Search for the cell housing the specified text and yield its [X, Y] center coordinate. 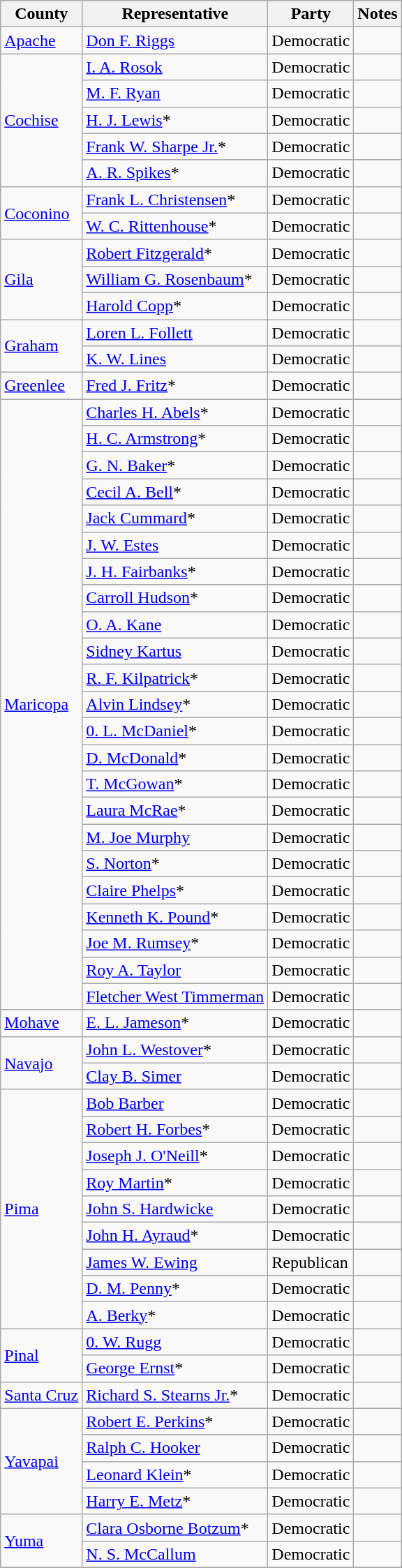
Harry E. Metz* [175, 1501]
H. C. Armstrong* [175, 439]
Robert H. Forbes* [175, 1129]
Clara Osborne Botzum* [175, 1528]
M. Joe Murphy [175, 837]
Alvin Lindsey* [175, 704]
M. F. Ryan [175, 94]
Loren L. Follett [175, 333]
J. H. Fairbanks* [175, 572]
Apache [42, 40]
Fletcher West Timmerman [175, 996]
Don F. Riggs [175, 40]
0. W. Rugg [175, 1342]
John L. Westover* [175, 1050]
O. A. Kane [175, 625]
Coconino [42, 213]
Harold Copp* [175, 306]
Pima [42, 1209]
Notes [378, 14]
A. Berky* [175, 1315]
Ralph C. Hooker [175, 1448]
A. R. Spikes* [175, 173]
John S. Hardwicke [175, 1209]
Mohave [42, 1023]
Navajo [42, 1063]
Claire Phelps* [175, 890]
Robert Fitzgerald* [175, 253]
Republican [311, 1262]
George Ernst* [175, 1368]
County [42, 14]
Laura McRae* [175, 811]
Clay B. Simer [175, 1076]
Frank W. Sharpe Jr.* [175, 147]
Carroll Hudson* [175, 598]
Joseph J. O'Neill* [175, 1156]
Bob Barber [175, 1103]
K. W. Lines [175, 359]
R. F. Kilpatrick* [175, 678]
Graham [42, 346]
Representative [175, 14]
Charles H. Abels* [175, 412]
Cochise [42, 120]
H. J. Lewis* [175, 120]
Joe M. Rumsey* [175, 943]
G. N. Baker* [175, 465]
E. L. Jameson* [175, 1023]
Richard S. Stearns Jr.* [175, 1395]
James W. Ewing [175, 1262]
W. C. Rittenhouse* [175, 226]
Leonard Klein* [175, 1474]
Santa Cruz [42, 1395]
N. S. McCallum [175, 1554]
Pinal [42, 1355]
T. McGowan* [175, 784]
Yavapai [42, 1461]
Maricopa [42, 705]
Jack Cummard* [175, 518]
Cecil A. Bell* [175, 492]
J. W. Estes [175, 545]
John H. Ayraud* [175, 1236]
Party [311, 14]
Sidney Kartus [175, 651]
Frank L. Christensen* [175, 200]
Gila [42, 279]
D. McDonald* [175, 757]
Kenneth K. Pound* [175, 917]
D. M. Penny* [175, 1289]
Roy A. Taylor [175, 970]
Yuma [42, 1541]
William G. Rosenbaum* [175, 279]
Fred J. Fritz* [175, 386]
I. A. Rosok [175, 67]
0. L. McDaniel* [175, 731]
Roy Martin* [175, 1183]
Greenlee [42, 386]
S. Norton* [175, 864]
Robert E. Perkins* [175, 1421]
